Search for the cell housing the specified text and yield its [X, Y] center coordinate. 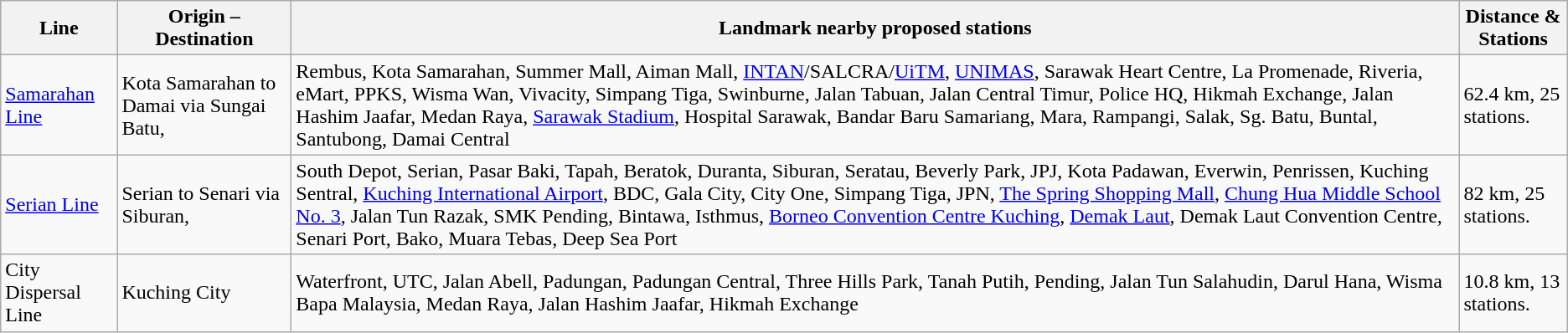
Kota Samarahan to Damai via Sungai Batu, [204, 105]
Samarahan Line [59, 105]
City Dispersal Line [59, 293]
Origin – Destination [204, 28]
10.8 km, 13 stations. [1513, 293]
Serian to Senari via Siburan, [204, 204]
Landmark nearby proposed stations [875, 28]
82 km, 25 stations. [1513, 204]
Serian Line [59, 204]
62.4 km, 25 stations. [1513, 105]
Kuching City [204, 293]
Distance & Stations [1513, 28]
Line [59, 28]
